Return [x, y] of the center of cell containing provided text 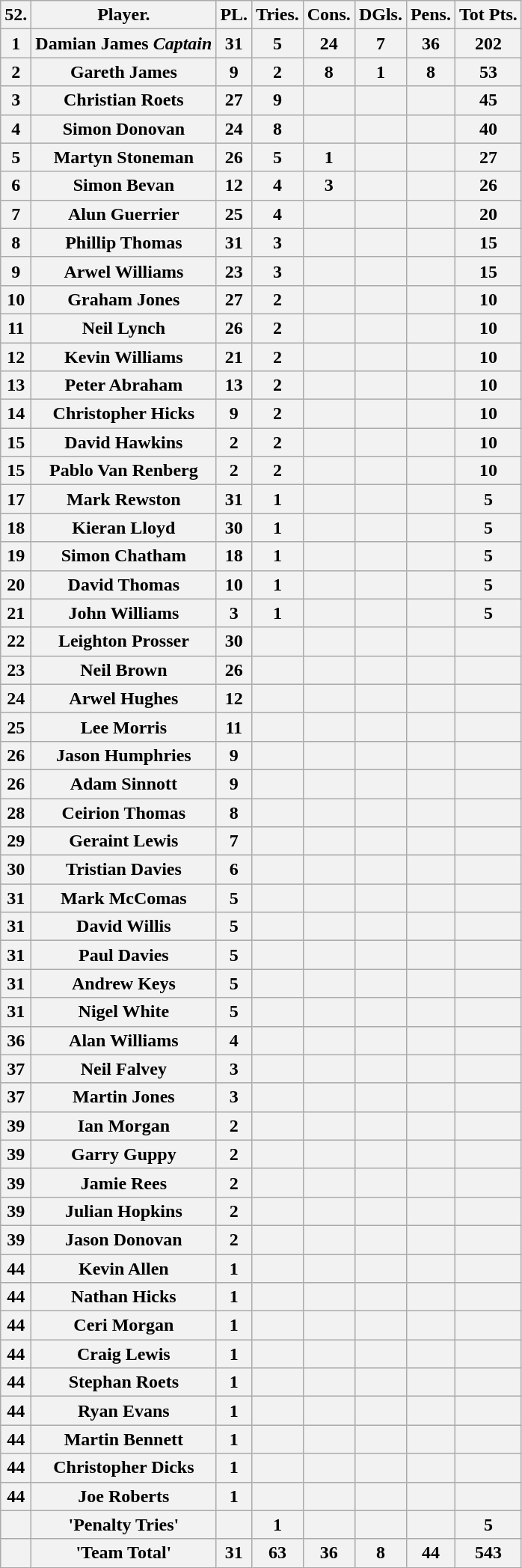
28 [16, 812]
Nathan Hicks [124, 1297]
Tot Pts. [488, 15]
40 [488, 129]
Jason Humphries [124, 755]
Christopher Dicks [124, 1468]
Kevin Williams [124, 357]
Leighton Prosser [124, 641]
PL. [234, 15]
Andrew Keys [124, 983]
Jason Donovan [124, 1239]
Tries. [278, 15]
17 [16, 499]
29 [16, 841]
Peter Abraham [124, 385]
David Willis [124, 927]
Simon Chatham [124, 556]
Ceri Morgan [124, 1326]
543 [488, 1553]
Mark McComas [124, 898]
Simon Bevan [124, 186]
'Penalty Tries' [124, 1525]
DGls. [380, 15]
Neil Brown [124, 670]
202 [488, 43]
Jamie Rees [124, 1183]
Geraint Lewis [124, 841]
Tristian Davies [124, 870]
Ceirion Thomas [124, 812]
Julian Hopkins [124, 1211]
Phillip Thomas [124, 242]
Stephan Roets [124, 1382]
Martin Bennett [124, 1439]
David Thomas [124, 585]
Kieran Lloyd [124, 528]
Simon Donovan [124, 129]
Paul Davies [124, 955]
Nigel White [124, 1012]
Christian Roets [124, 100]
Ryan Evans [124, 1411]
Gareth James [124, 72]
Pens. [431, 15]
14 [16, 414]
Graham Jones [124, 299]
Lee Morris [124, 727]
Player. [124, 15]
Damian James Captain [124, 43]
Adam Sinnott [124, 784]
52. [16, 15]
Christopher Hicks [124, 414]
19 [16, 556]
22 [16, 641]
Mark Rewston [124, 499]
Neil Falvey [124, 1069]
Ian Morgan [124, 1126]
John Williams [124, 613]
Arwel Hughes [124, 698]
Cons. [329, 15]
Pablo Van Renberg [124, 471]
'Team Total' [124, 1553]
Alan Williams [124, 1040]
53 [488, 72]
63 [278, 1553]
Garry Guppy [124, 1154]
45 [488, 100]
David Hawkins [124, 442]
Alun Guerrier [124, 214]
Craig Lewis [124, 1354]
Arwel Williams [124, 271]
Neil Lynch [124, 328]
Martin Jones [124, 1097]
Joe Roberts [124, 1496]
Martyn Stoneman [124, 157]
Kevin Allen [124, 1269]
